Scan for the cell matching the given text and deliver its (x, y) coordinate at center. 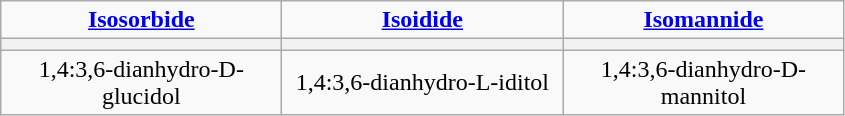
Isosorbide (142, 20)
1,4:3,6-dianhydro-D-glucidol (142, 82)
1,4:3,6-dianhydro-L-iditol (422, 82)
1,4:3,6-dianhydro-D-mannitol (704, 82)
Isoidide (422, 20)
Isomannide (704, 20)
